Return the (X, Y) coordinate for the center point of the cell that contains the specified text.  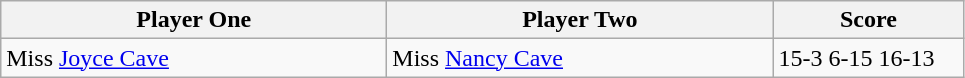
Player Two (580, 20)
15-3 6-15 16-13 (868, 58)
Player One (194, 20)
Score (868, 20)
Miss Nancy Cave (580, 58)
Miss Joyce Cave (194, 58)
